Determine the (x, y) coordinate at the center of the cell enclosing the given text.  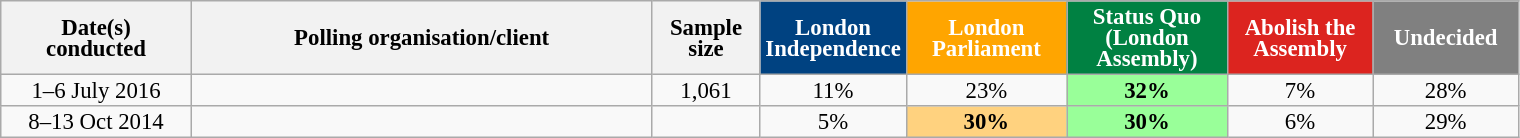
1,061 (706, 91)
5% (833, 122)
Status Quo (London Assembly) (1148, 38)
1–6 July 2016 (96, 91)
6% (1300, 122)
28% (1446, 91)
Abolish the Assembly (1300, 38)
11% (833, 91)
Undecided (1446, 38)
Polling organisation/client (422, 38)
8–13 Oct 2014 (96, 122)
Date(s)conducted (96, 38)
London Parliament (986, 38)
32% (1148, 91)
7% (1300, 91)
23% (986, 91)
London Independence (833, 38)
Sample size (706, 38)
29% (1446, 122)
